Find where the given text appears and provide that cell's center as (x, y) coordinate. 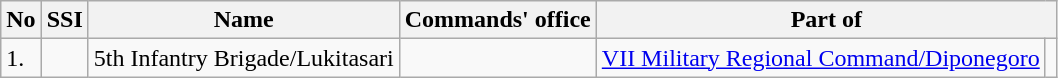
Part of (826, 20)
Commands' office (498, 20)
No (21, 20)
1. (21, 58)
VII Military Regional Command/Diponegoro (820, 58)
Name (244, 20)
SSI (64, 20)
5th Infantry Brigade/Lukitasari (244, 58)
